Locate the cell with the specified text and output its [X, Y] center coordinate. 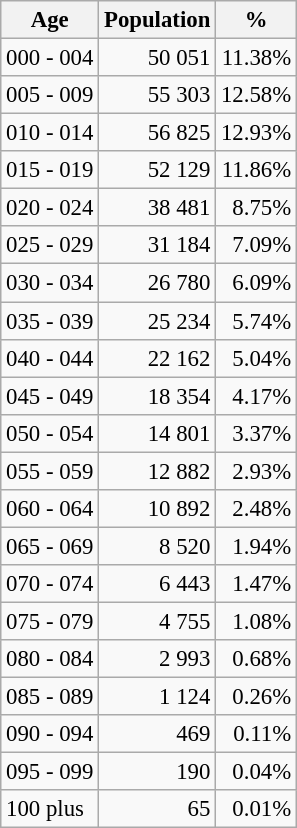
12 882 [158, 471]
080 - 084 [50, 659]
5.04% [256, 358]
070 - 074 [50, 584]
8.75% [256, 208]
Population [158, 20]
100 plus [50, 809]
055 - 059 [50, 471]
18 354 [158, 396]
6 443 [158, 584]
045 - 049 [50, 396]
095 - 099 [50, 772]
50 051 [158, 58]
030 - 034 [50, 283]
3.37% [256, 433]
0.04% [256, 772]
060 - 064 [50, 509]
1 124 [158, 697]
26 780 [158, 283]
25 234 [158, 321]
020 - 024 [50, 208]
035 - 039 [50, 321]
12.58% [256, 95]
2 993 [158, 659]
0.26% [256, 697]
10 892 [158, 509]
31 184 [158, 245]
22 162 [158, 358]
469 [158, 734]
005 - 009 [50, 95]
11.38% [256, 58]
8 520 [158, 546]
65 [158, 809]
55 303 [158, 95]
090 - 094 [50, 734]
4 755 [158, 621]
1.94% [256, 546]
5.74% [256, 321]
015 - 019 [50, 170]
0.11% [256, 734]
0.68% [256, 659]
2.48% [256, 509]
11.86% [256, 170]
040 - 044 [50, 358]
% [256, 20]
6.09% [256, 283]
2.93% [256, 471]
010 - 014 [50, 133]
065 - 069 [50, 546]
52 129 [158, 170]
085 - 089 [50, 697]
050 - 054 [50, 433]
38 481 [158, 208]
190 [158, 772]
1.08% [256, 621]
075 - 079 [50, 621]
0.01% [256, 809]
14 801 [158, 433]
4.17% [256, 396]
025 - 029 [50, 245]
000 - 004 [50, 58]
7.09% [256, 245]
1.47% [256, 584]
12.93% [256, 133]
56 825 [158, 133]
Age [50, 20]
